Search for the cell housing the specified text and yield its (X, Y) center coordinate. 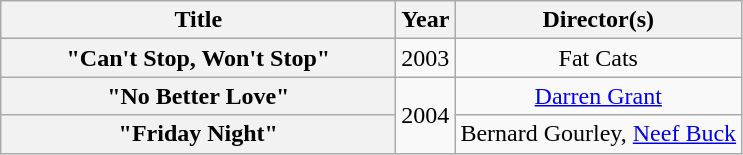
2004 (426, 115)
Darren Grant (598, 96)
Title (198, 20)
"Friday Night" (198, 134)
Year (426, 20)
"Can't Stop, Won't Stop" (198, 58)
2003 (426, 58)
Director(s) (598, 20)
"No Better Love" (198, 96)
Fat Cats (598, 58)
Bernard Gourley, Neef Buck (598, 134)
